For the text-containing cell, return its midpoint in [x, y] coordinate format. 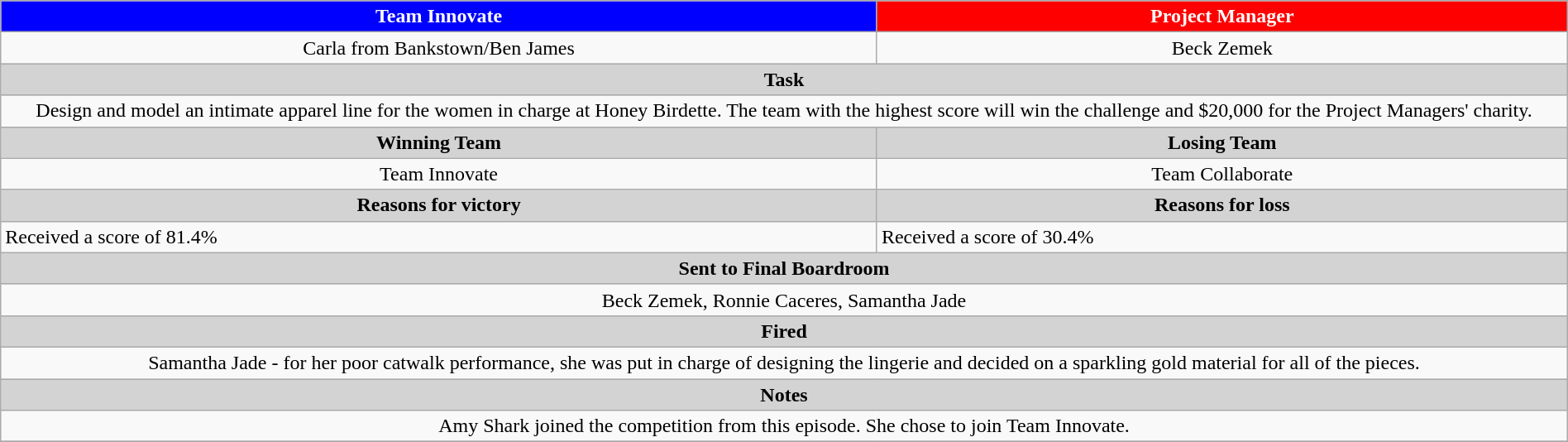
Reasons for victory [439, 205]
Winning Team [439, 142]
Amy Shark joined the competition from this episode. She chose to join Team Innovate. [784, 426]
Reasons for loss [1222, 205]
Received a score of 81.4% [439, 237]
Notes [784, 395]
Beck Zemek [1222, 48]
Losing Team [1222, 142]
Project Manager [1222, 17]
Team Collaborate [1222, 174]
Task [784, 79]
Sent to Final Boardroom [784, 268]
Carla from Bankstown/Ben James [439, 48]
Received a score of 30.4% [1222, 237]
Beck Zemek, Ronnie Caceres, Samantha Jade [784, 300]
Fired [784, 331]
